Locate the cell with the specified text and output its [x, y] center coordinate. 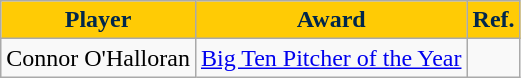
Player [98, 20]
Ref. [494, 20]
Connor O'Halloran [98, 58]
Award [331, 20]
Big Ten Pitcher of the Year [331, 58]
